Locate the cell with the specified text and output its [X, Y] center coordinate. 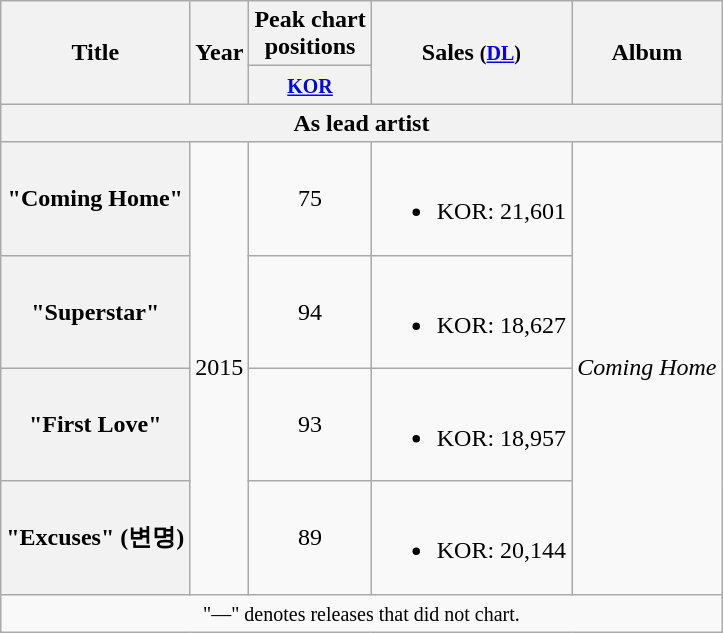
"—" denotes releases that did not chart. [362, 613]
75 [310, 198]
2015 [220, 368]
As lead artist [362, 123]
"Coming Home" [96, 198]
89 [310, 538]
93 [310, 424]
KOR: 18,957 [471, 424]
Coming Home [647, 368]
KOR: 18,627 [471, 312]
94 [310, 312]
Year [220, 52]
Sales (DL) [471, 52]
KOR: 21,601 [471, 198]
"First Love" [96, 424]
Album [647, 52]
Peak chart positions [310, 34]
"Excuses" (변명) [96, 538]
"Superstar" [96, 312]
KOR [310, 85]
Title [96, 52]
KOR: 20,144 [471, 538]
